Output the [x, y] coordinate of the center of the cell containing the given text.  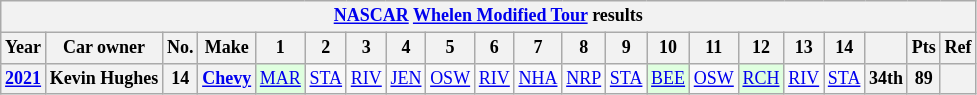
Year [24, 48]
RCH [761, 78]
BEE [668, 78]
Ref [958, 48]
5 [450, 48]
Pts [924, 48]
JEN [406, 78]
NASCAR Whelen Modified Tour results [488, 16]
Kevin Hughes [104, 78]
9 [626, 48]
89 [924, 78]
12 [761, 48]
1 [280, 48]
2021 [24, 78]
3 [366, 48]
8 [584, 48]
13 [804, 48]
No. [180, 48]
7 [538, 48]
NHA [538, 78]
Make [227, 48]
Chevy [227, 78]
10 [668, 48]
34th [886, 78]
NRP [584, 78]
2 [326, 48]
MAR [280, 78]
11 [714, 48]
4 [406, 48]
6 [494, 48]
Car owner [104, 48]
